Return [x, y] of the center of cell containing provided text 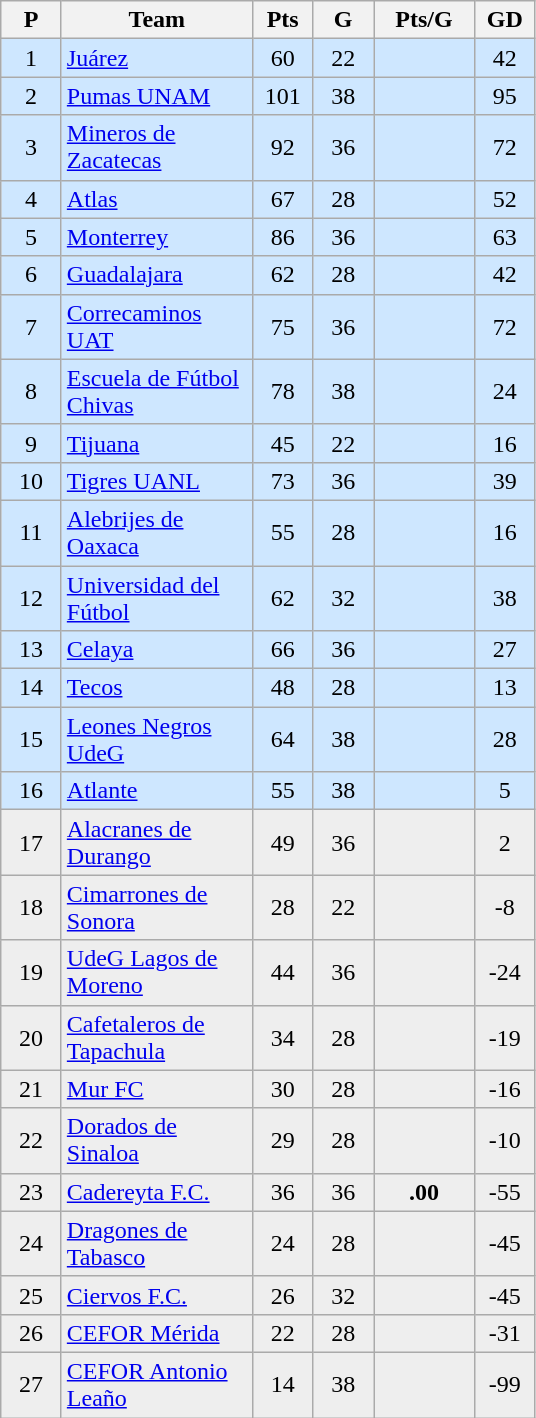
29 [282, 1140]
Alebrijes de Oaxaca [156, 532]
UdeG Lagos de Moreno [156, 972]
7 [32, 326]
GD [506, 20]
64 [282, 740]
17 [32, 842]
75 [282, 326]
1 [32, 58]
8 [32, 392]
-24 [506, 972]
86 [282, 237]
48 [282, 688]
18 [32, 908]
Leones Negros UdeG [156, 740]
-16 [506, 1089]
30 [282, 1089]
Monterrey [156, 237]
78 [282, 392]
-99 [506, 1384]
23 [32, 1192]
-10 [506, 1140]
34 [282, 1038]
20 [32, 1038]
.00 [424, 1192]
Alacranes de Durango [156, 842]
Celaya [156, 650]
66 [282, 650]
Mur FC [156, 1089]
Atlante [156, 791]
Tijuana [156, 443]
4 [32, 199]
Ciervos F.C. [156, 1295]
11 [32, 532]
Tecos [156, 688]
-55 [506, 1192]
-19 [506, 1038]
Team [156, 20]
CEFOR Antonio Leaño [156, 1384]
Cafetaleros de Tapachula [156, 1038]
19 [32, 972]
Tigres UANL [156, 481]
21 [32, 1089]
12 [32, 598]
Dorados de Sinaloa [156, 1140]
92 [282, 148]
Pts/G [424, 20]
Pumas UNAM [156, 96]
9 [32, 443]
39 [506, 481]
Guadalajara [156, 275]
95 [506, 96]
-31 [506, 1333]
CEFOR Mérida [156, 1333]
3 [32, 148]
63 [506, 237]
Juárez [156, 58]
-8 [506, 908]
P [32, 20]
73 [282, 481]
Universidad del Fútbol [156, 598]
67 [282, 199]
Cadereyta F.C. [156, 1192]
G [344, 20]
10 [32, 481]
60 [282, 58]
6 [32, 275]
Cimarrones de Sonora [156, 908]
Dragones de Tabasco [156, 1244]
45 [282, 443]
Escuela de Fútbol Chivas [156, 392]
52 [506, 199]
Mineros de Zacatecas [156, 148]
25 [32, 1295]
44 [282, 972]
101 [282, 96]
15 [32, 740]
Atlas [156, 199]
Pts [282, 20]
49 [282, 842]
Correcaminos UAT [156, 326]
